Search for the cell housing the specified text and yield its [X, Y] center coordinate. 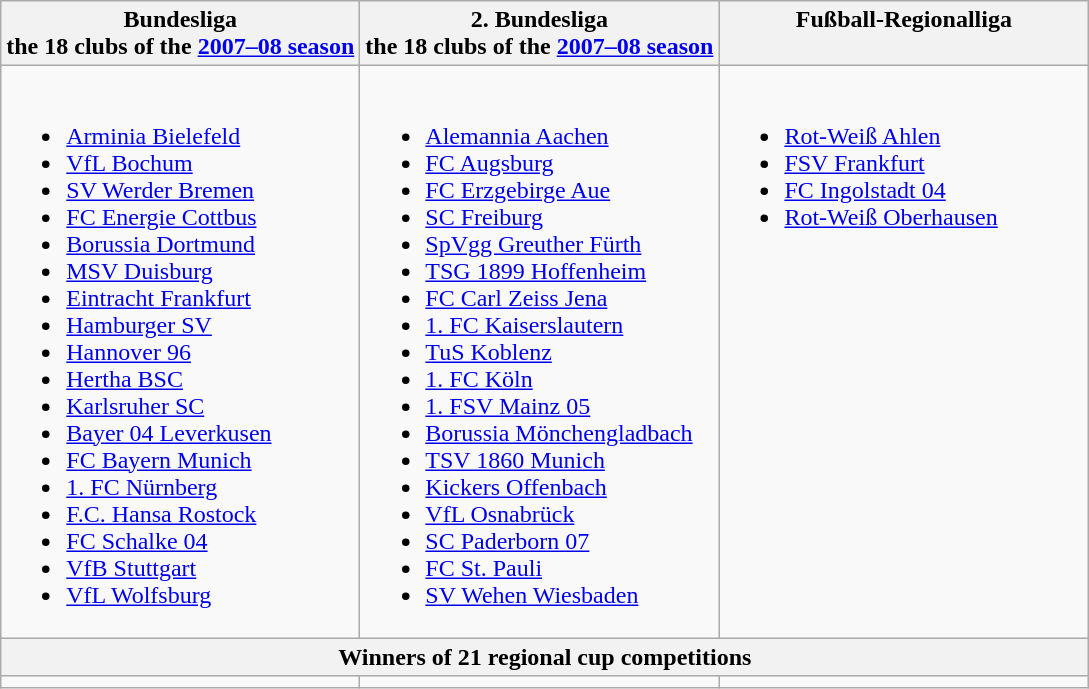
Rot-Weiß AhlenFSV FrankfurtFC Ingolstadt 04Rot-Weiß Oberhausen [904, 352]
Winners of 21 regional cup competitions [545, 657]
Fußball-Regionalliga [904, 34]
2. Bundesligathe 18 clubs of the 2007–08 season [540, 34]
Bundesligathe 18 clubs of the 2007–08 season [180, 34]
